Locate the cell with the specified text and output its [X, Y] center coordinate. 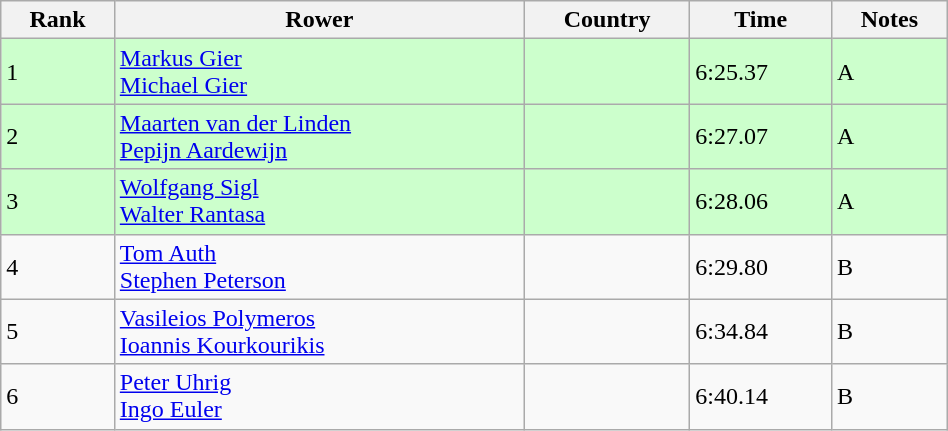
6:28.06 [761, 202]
Tom AuthStephen Peterson [319, 266]
Markus GierMichael Gier [319, 72]
6:25.37 [761, 72]
Rank [58, 20]
6:29.80 [761, 266]
Maarten van der LindenPepijn Aardewijn [319, 136]
3 [58, 202]
2 [58, 136]
4 [58, 266]
6 [58, 396]
5 [58, 332]
Wolfgang Sigl Walter Rantasa [319, 202]
Notes [889, 20]
Time [761, 20]
Peter Uhrig Ingo Euler [319, 396]
6:27.07 [761, 136]
1 [58, 72]
Rower [319, 20]
6:40.14 [761, 396]
Vasileios Polymeros Ioannis Kourkourikis [319, 332]
Country [606, 20]
6:34.84 [761, 332]
